Capture the cell that displays the provided text and extract its (x, y) central coordinate. 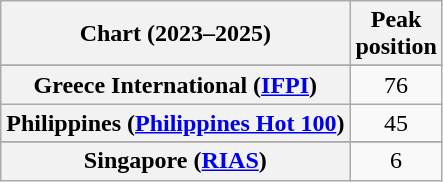
Singapore (RIAS) (176, 161)
Philippines (Philippines Hot 100) (176, 123)
Peakposition (396, 34)
Chart (2023–2025) (176, 34)
45 (396, 123)
Greece International (IFPI) (176, 85)
76 (396, 85)
6 (396, 161)
